From the cell containing the given text, extract its center point as [X, Y] coordinate. 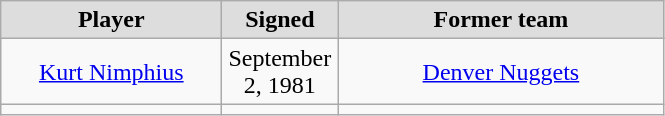
Denver Nuggets [501, 72]
Former team [501, 20]
Kurt Nimphius [112, 72]
September 2, 1981 [280, 72]
Player [112, 20]
Signed [280, 20]
